Return the (X, Y) coordinate for the center point of the cell that contains the specified text.  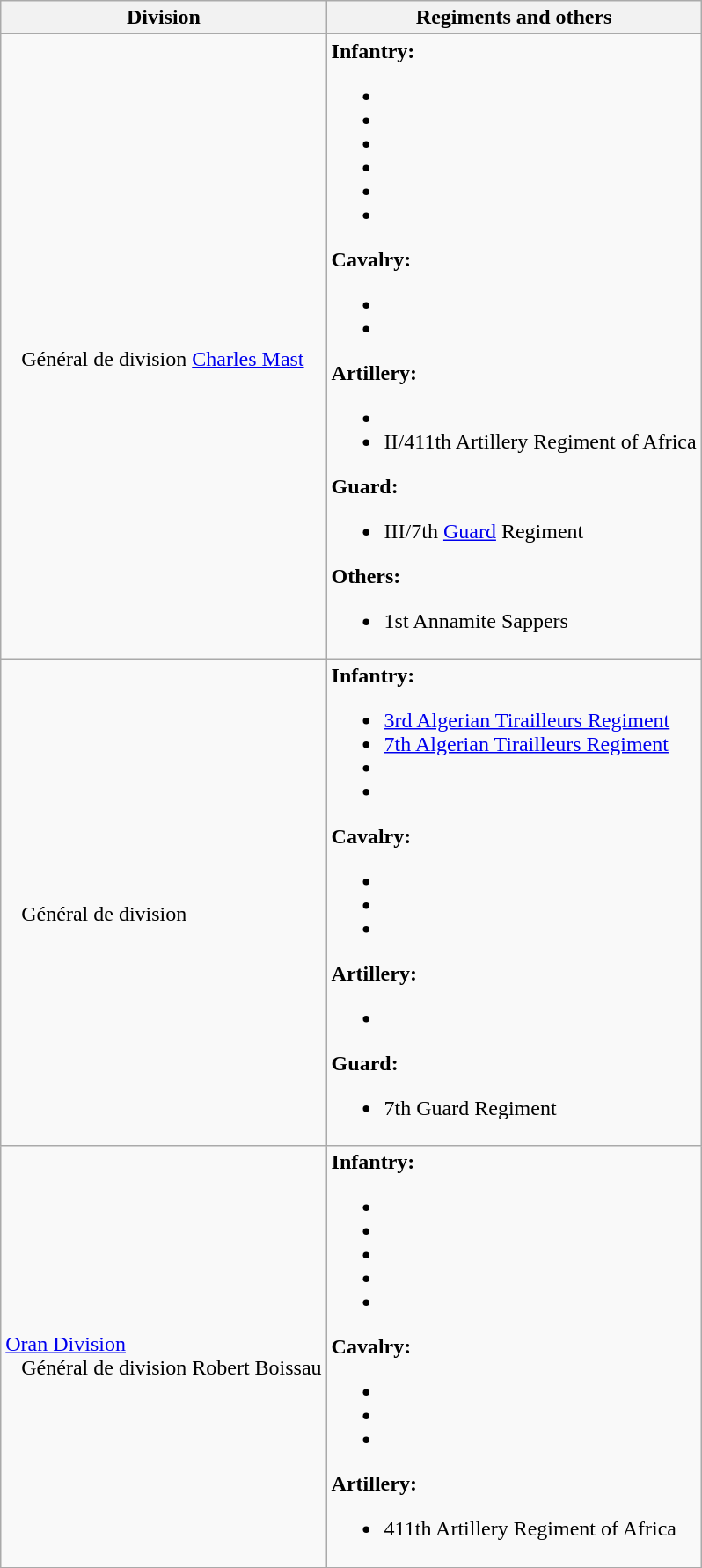
Infantry:Cavalry:Artillery:411th Artillery Regiment of Africa (514, 1356)
Division (164, 18)
Oran Division Général de division Robert Boissau (164, 1356)
Infantry:Cavalry:Artillery:II/411th Artillery Regiment of AfricaGuard:III/7th Guard RegimentOthers:1st Annamite Sappers (514, 346)
Regiments and others (514, 18)
Général de division Charles Mast (164, 346)
Infantry:3rd Algerian Tirailleurs Regiment7th Algerian Tirailleurs RegimentCavalry:Artillery:Guard:7th Guard Regiment (514, 902)
Général de division (164, 902)
